Provide the (x, y) coordinate of the cell's center where the given text is located.  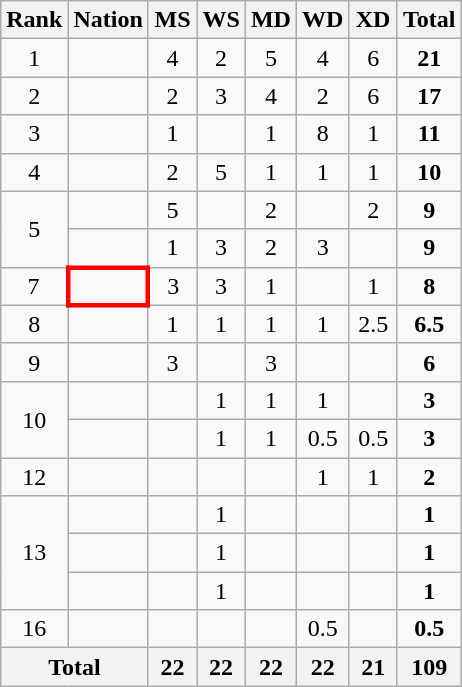
7 (34, 286)
6.5 (429, 324)
17 (429, 96)
Rank (34, 20)
12 (34, 477)
WS (222, 20)
Nation (108, 20)
11 (429, 134)
WD (322, 20)
13 (34, 553)
MD (270, 20)
16 (34, 629)
XD (374, 20)
MS (172, 20)
2.5 (374, 324)
109 (429, 667)
